Output the [x, y] coordinate of the center of the cell containing the given text.  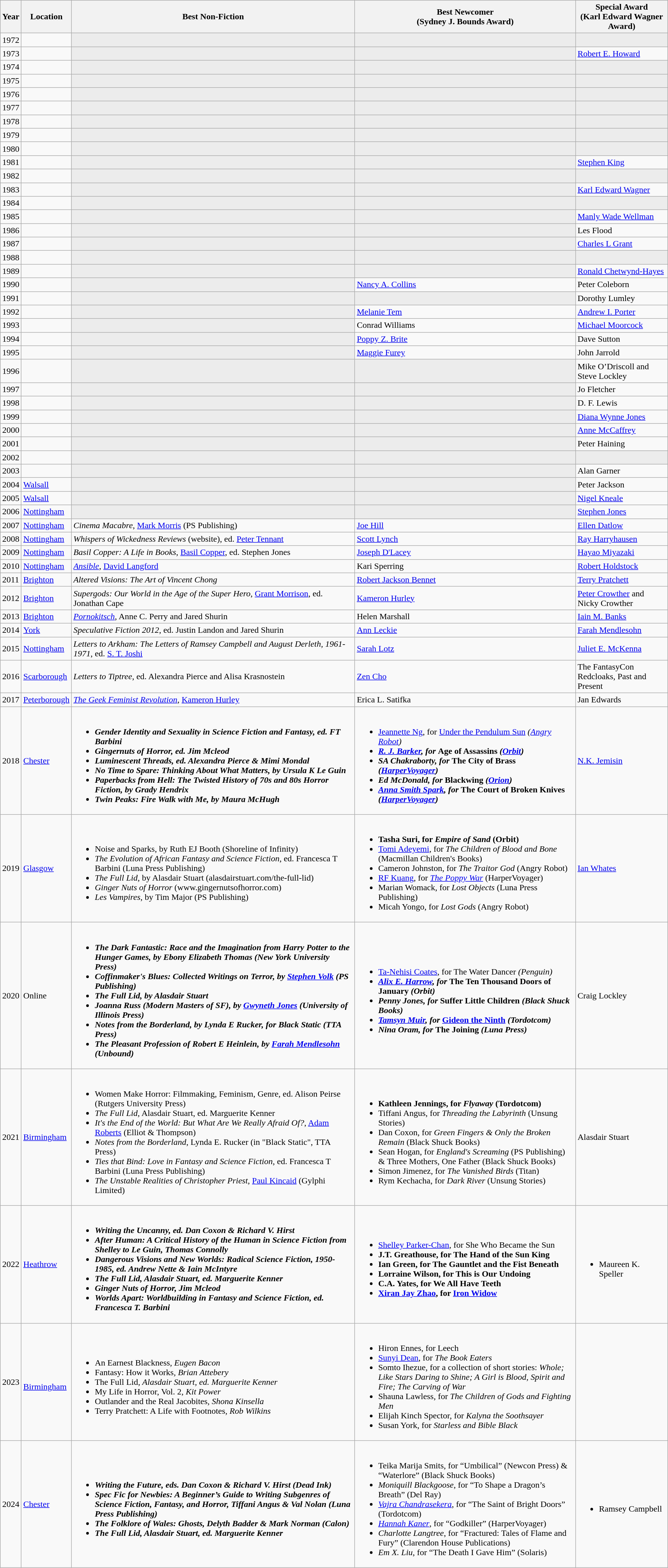
Best Newcomer(Sydney J. Bounds Award) [465, 17]
1988 [11, 257]
2012 [11, 598]
1997 [11, 389]
Letters to Tiptree, ed. Alexandra Pierce and Alisa Krasnostein [213, 677]
Nigel Kneale [622, 498]
Ramsey Campbell [622, 1504]
Joe Hill [465, 525]
Ian Whates [622, 868]
Kameron Hurley [465, 598]
1979 [11, 135]
Melanie Tem [465, 312]
1993 [11, 325]
Year [11, 17]
1974 [11, 67]
2017 [11, 700]
2020 [11, 996]
D. F. Lewis [622, 403]
1985 [11, 217]
2010 [11, 566]
1995 [11, 352]
Best Non-Fiction [213, 17]
Andrew I. Porter [622, 312]
1994 [11, 339]
2011 [11, 580]
Robert Holdstock [622, 566]
Zen Cho [465, 677]
Robert E. Howard [622, 54]
The FantasyCon Redcloaks, Past and Present [622, 677]
1987 [11, 244]
2007 [11, 525]
Craig Lockley [622, 996]
1986 [11, 230]
2016 [11, 677]
1976 [11, 94]
Scarborough [46, 677]
Ann Leckie [465, 630]
2006 [11, 512]
1990 [11, 285]
Alan Garner [622, 471]
Glasgow [46, 868]
Hayao Miyazaki [622, 552]
Stephen King [622, 162]
Juliet E. McKenna [622, 648]
Jo Fletcher [622, 389]
Jan Edwards [622, 700]
1972 [11, 40]
1998 [11, 403]
Ansible, David Langford [213, 566]
2022 [11, 1264]
1999 [11, 417]
2005 [11, 498]
Joseph D'Lacey [465, 552]
1982 [11, 176]
Cinema Macabre, Mark Morris (PS Publishing) [213, 525]
Altered Visions: The Art of Vincent Chong [213, 580]
John Jarrold [622, 352]
Manly Wade Wellman [622, 217]
2015 [11, 648]
1991 [11, 298]
Peter Coleborn [622, 285]
Peterborough [46, 700]
Conrad Williams [465, 325]
Poppy Z. Brite [465, 339]
2018 [11, 761]
Online [46, 996]
1977 [11, 108]
Maureen K. Speller [622, 1264]
Scott Lynch [465, 539]
2009 [11, 552]
Robert Jackson Bennet [465, 580]
2014 [11, 630]
Peter Haining [622, 444]
2019 [11, 868]
1989 [11, 271]
1983 [11, 190]
1978 [11, 121]
1996 [11, 371]
Speculative Fiction 2012, ed. Justin Landon and Jared Shurin [213, 630]
1981 [11, 162]
Peter Jackson [622, 485]
2001 [11, 444]
The Geek Feminist Revolution, Kameron Hurley [213, 700]
2004 [11, 485]
1984 [11, 203]
Maggie Furey [465, 352]
2013 [11, 616]
1975 [11, 81]
2023 [11, 1382]
Anne McCaffrey [622, 430]
Michael Moorcock [622, 325]
Farah Mendlesohn [622, 630]
York [46, 630]
Dorothy Lumley [622, 298]
Terry Pratchett [622, 580]
Helen Marshall [465, 616]
2003 [11, 471]
Ronald Chetwynd-Hayes [622, 271]
Letters to Arkham: The Letters of Ramsey Campbell and August Derleth, 1961-1971, ed. S. T. Joshi [213, 648]
1973 [11, 54]
Stephen Jones [622, 512]
Charles L Grant [622, 244]
Erica L. Satifka [465, 700]
Mike O’Driscoll and Steve Lockley [622, 371]
Pornokitsch, Anne C. Perry and Jared Shurin [213, 616]
Ellen Datlow [622, 525]
Diana Wynne Jones [622, 417]
Les Flood [622, 230]
2021 [11, 1137]
Sarah Lotz [465, 648]
Nancy A. Collins [465, 285]
Kari Sperring [465, 566]
N.K. Jemisin [622, 761]
Alasdair Stuart [622, 1137]
Dave Sutton [622, 339]
2002 [11, 457]
1992 [11, 312]
Special Award(Karl Edward Wagner Award) [622, 17]
2000 [11, 430]
Basil Copper: A Life in Books, Basil Copper, ed. Stephen Jones [213, 552]
2008 [11, 539]
Heathrow [46, 1264]
Karl Edward Wagner [622, 190]
Ray Harryhausen [622, 539]
1980 [11, 149]
Location [46, 17]
Supergods: Our World in the Age of the Super Hero, Grant Morrison, ed. Jonathan Cape [213, 598]
2024 [11, 1504]
Whispers of Wickedness Reviews (website), ed. Peter Tennant [213, 539]
Peter Crowther and Nicky Crowther [622, 598]
Iain M. Banks [622, 616]
